Pinpoint the cell where the given text exists, returning its (x, y) midpoint coordinate. 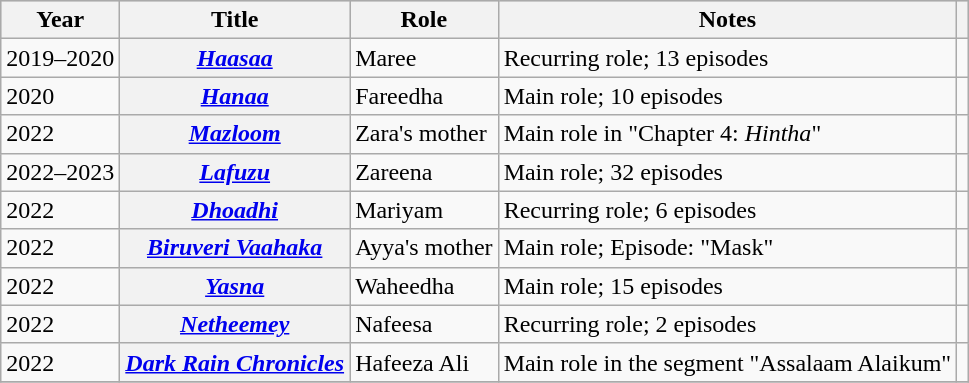
Haasaa (235, 58)
Zareena (424, 172)
Mariyam (424, 210)
2022–2023 (60, 172)
Mazloom (235, 134)
Yasna (235, 286)
Hanaa (235, 96)
Waheedha (424, 286)
Recurring role; 6 episodes (728, 210)
Hafeeza Ali (424, 362)
Recurring role; 2 episodes (728, 324)
Main role; 32 episodes (728, 172)
Notes (728, 20)
Netheemey (235, 324)
Year (60, 20)
Ayya's mother (424, 248)
Biruveri Vaahaka (235, 248)
Main role in "Chapter 4: Hintha" (728, 134)
2019–2020 (60, 58)
Dark Rain Chronicles (235, 362)
Main role in the segment "Assalaam Alaikum" (728, 362)
Lafuzu (235, 172)
Zara's mother (424, 134)
Fareedha (424, 96)
Main role; Episode: "Mask" (728, 248)
Dhoadhi (235, 210)
Main role; 10 episodes (728, 96)
2020 (60, 96)
Title (235, 20)
Nafeesa (424, 324)
Recurring role; 13 episodes (728, 58)
Role (424, 20)
Maree (424, 58)
Main role; 15 episodes (728, 286)
